Identify which cell holds the provided text, then report its (x, y) central coordinate. 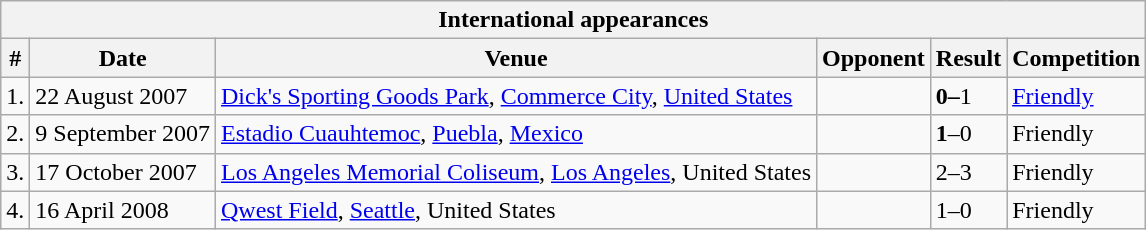
Venue (516, 58)
Result (968, 58)
0–1 (968, 96)
4. (16, 210)
Qwest Field, Seattle, United States (516, 210)
22 August 2007 (123, 96)
16 April 2008 (123, 210)
1. (16, 96)
Competition (1076, 58)
Los Angeles Memorial Coliseum, Los Angeles, United States (516, 172)
Opponent (874, 58)
Estadio Cuauhtemoc, Puebla, Mexico (516, 134)
Date (123, 58)
Dick's Sporting Goods Park, Commerce City, United States (516, 96)
9 September 2007 (123, 134)
International appearances (574, 20)
17 October 2007 (123, 172)
2–3 (968, 172)
# (16, 58)
2. (16, 134)
3. (16, 172)
